Find where the given text appears and provide that cell's center as (x, y) coordinate. 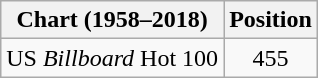
Position (271, 20)
455 (271, 58)
Chart (1958–2018) (112, 20)
US Billboard Hot 100 (112, 58)
